Find where the given text appears and provide that cell's center as (x, y) coordinate. 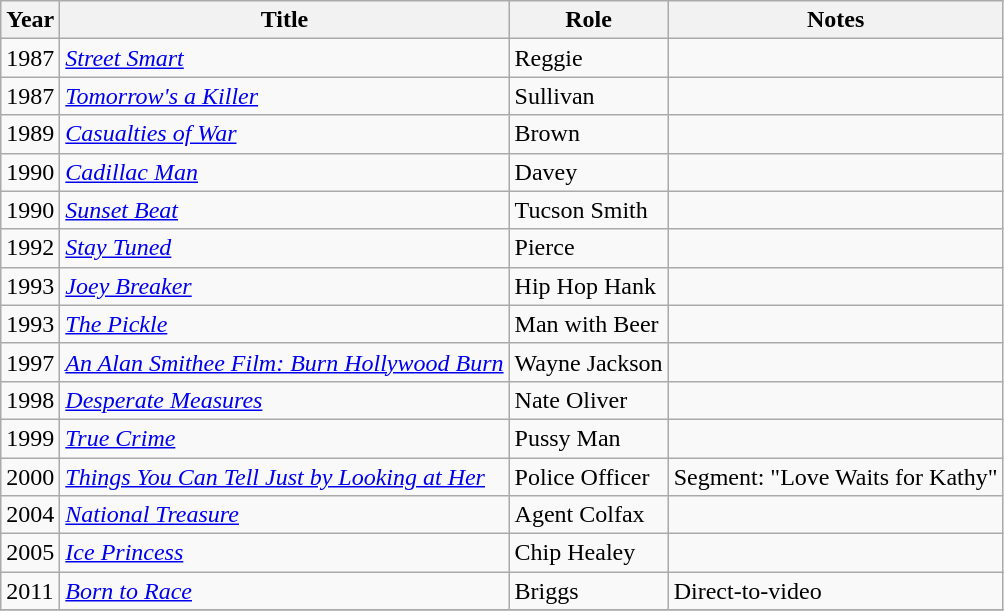
Reggie (588, 58)
1998 (30, 400)
Sunset Beat (284, 210)
Briggs (588, 591)
Brown (588, 134)
True Crime (284, 438)
1999 (30, 438)
Direct-to-video (836, 591)
Pussy Man (588, 438)
Wayne Jackson (588, 362)
1989 (30, 134)
Stay Tuned (284, 248)
Segment: "Love Waits for Kathy" (836, 477)
Things You Can Tell Just by Looking at Her (284, 477)
Sullivan (588, 96)
2005 (30, 553)
Born to Race (284, 591)
1992 (30, 248)
2004 (30, 515)
Man with Beer (588, 324)
2011 (30, 591)
Title (284, 20)
Notes (836, 20)
Tucson Smith (588, 210)
Hip Hop Hank (588, 286)
Nate Oliver (588, 400)
Desperate Measures (284, 400)
Ice Princess (284, 553)
National Treasure (284, 515)
Street Smart (284, 58)
Pierce (588, 248)
Casualties of War (284, 134)
Tomorrow's a Killer (284, 96)
Police Officer (588, 477)
The Pickle (284, 324)
2000 (30, 477)
Cadillac Man (284, 172)
Joey Breaker (284, 286)
1997 (30, 362)
Role (588, 20)
Agent Colfax (588, 515)
Chip Healey (588, 553)
Davey (588, 172)
An Alan Smithee Film: Burn Hollywood Burn (284, 362)
Year (30, 20)
